Return [x, y] of the center of cell containing provided text 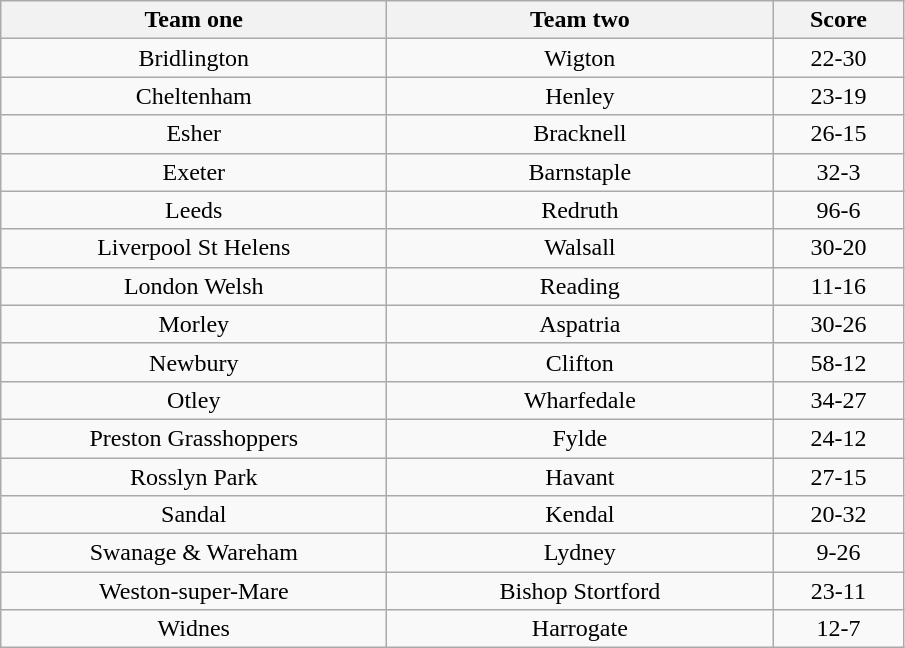
Reading [580, 286]
Kendal [580, 515]
Wigton [580, 58]
Weston-super-Mare [194, 591]
Newbury [194, 362]
Otley [194, 400]
30-26 [838, 324]
30-20 [838, 248]
12-7 [838, 629]
96-6 [838, 210]
Barnstaple [580, 172]
11-16 [838, 286]
Exeter [194, 172]
20-32 [838, 515]
Team two [580, 20]
27-15 [838, 477]
Bridlington [194, 58]
Bishop Stortford [580, 591]
Preston Grasshoppers [194, 438]
23-19 [838, 96]
Redruth [580, 210]
Liverpool St Helens [194, 248]
Walsall [580, 248]
Esher [194, 134]
Havant [580, 477]
Swanage & Wareham [194, 553]
26-15 [838, 134]
Aspatria [580, 324]
Fylde [580, 438]
London Welsh [194, 286]
58-12 [838, 362]
Leeds [194, 210]
24-12 [838, 438]
Sandal [194, 515]
34-27 [838, 400]
Lydney [580, 553]
Score [838, 20]
Cheltenham [194, 96]
32-3 [838, 172]
Morley [194, 324]
Team one [194, 20]
22-30 [838, 58]
Widnes [194, 629]
Clifton [580, 362]
Bracknell [580, 134]
Henley [580, 96]
Wharfedale [580, 400]
23-11 [838, 591]
Rosslyn Park [194, 477]
Harrogate [580, 629]
9-26 [838, 553]
